Pinpoint the cell where the given text exists, returning its [X, Y] midpoint coordinate. 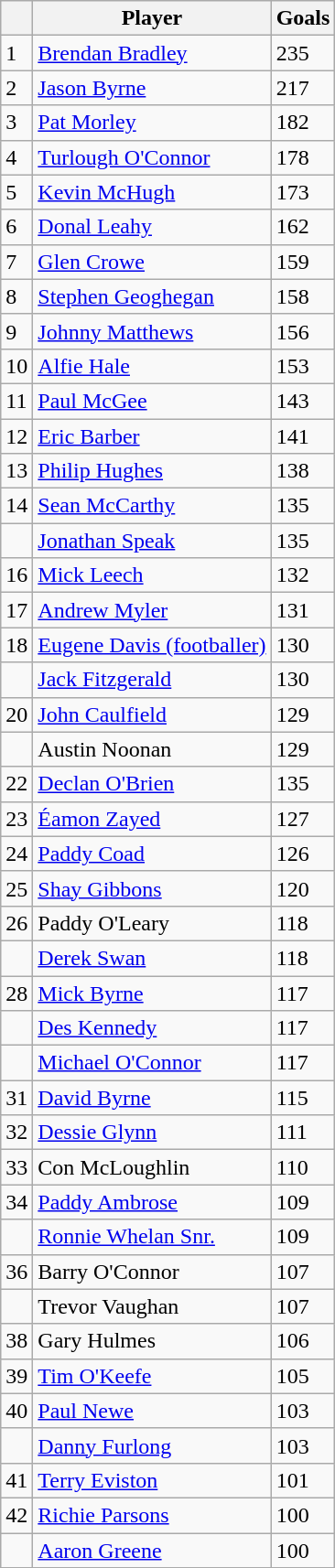
Player [152, 18]
159 [303, 262]
Mick Byrne [152, 993]
Brendan Bradley [152, 53]
34 [16, 1202]
28 [16, 993]
126 [303, 854]
24 [16, 854]
Gary Hulmes [152, 1341]
8 [16, 296]
David Byrne [152, 1098]
Barry O'Connor [152, 1272]
101 [303, 1480]
162 [303, 227]
Glen Crowe [152, 262]
Paul McGee [152, 401]
132 [303, 575]
26 [16, 923]
Derek Swan [152, 958]
1 [16, 53]
39 [16, 1376]
12 [16, 436]
Mick Leech [152, 575]
4 [16, 157]
3 [16, 123]
Éamon Zayed [152, 819]
Con McLoughlin [152, 1167]
23 [16, 819]
Des Kennedy [152, 1028]
156 [303, 331]
120 [303, 888]
6 [16, 227]
22 [16, 784]
127 [303, 819]
11 [16, 401]
Andrew Myler [152, 610]
110 [303, 1167]
2 [16, 88]
141 [303, 436]
41 [16, 1480]
9 [16, 331]
138 [303, 471]
182 [303, 123]
Philip Hughes [152, 471]
18 [16, 645]
32 [16, 1133]
Danny Furlong [152, 1445]
Johnny Matthews [152, 331]
Richie Parsons [152, 1515]
Turlough O'Connor [152, 157]
235 [303, 53]
Alfie Hale [152, 366]
Paul Newe [152, 1411]
42 [16, 1515]
14 [16, 506]
131 [303, 610]
33 [16, 1167]
106 [303, 1341]
111 [303, 1133]
7 [16, 262]
Goals [303, 18]
Paddy Ambrose [152, 1202]
Donal Leahy [152, 227]
25 [16, 888]
115 [303, 1098]
178 [303, 157]
16 [16, 575]
Aaron Greene [152, 1551]
Jonathan Speak [152, 541]
Dessie Glynn [152, 1133]
Trevor Vaughan [152, 1306]
153 [303, 366]
31 [16, 1098]
Michael O'Connor [152, 1063]
Tim O'Keefe [152, 1376]
38 [16, 1341]
Eric Barber [152, 436]
Jack Fitzgerald [152, 680]
Terry Eviston [152, 1480]
17 [16, 610]
13 [16, 471]
Eugene Davis (footballer) [152, 645]
36 [16, 1272]
40 [16, 1411]
217 [303, 88]
Paddy Coad [152, 854]
Jason Byrne [152, 88]
Stephen Geoghegan [152, 296]
John Caulfield [152, 714]
Shay Gibbons [152, 888]
105 [303, 1376]
20 [16, 714]
5 [16, 192]
158 [303, 296]
Sean McCarthy [152, 506]
143 [303, 401]
Declan O'Brien [152, 784]
Kevin McHugh [152, 192]
Ronnie Whelan Snr. [152, 1237]
10 [16, 366]
Pat Morley [152, 123]
Austin Noonan [152, 749]
Paddy O'Leary [152, 923]
173 [303, 192]
